Return [X, Y] of the center of cell containing provided text 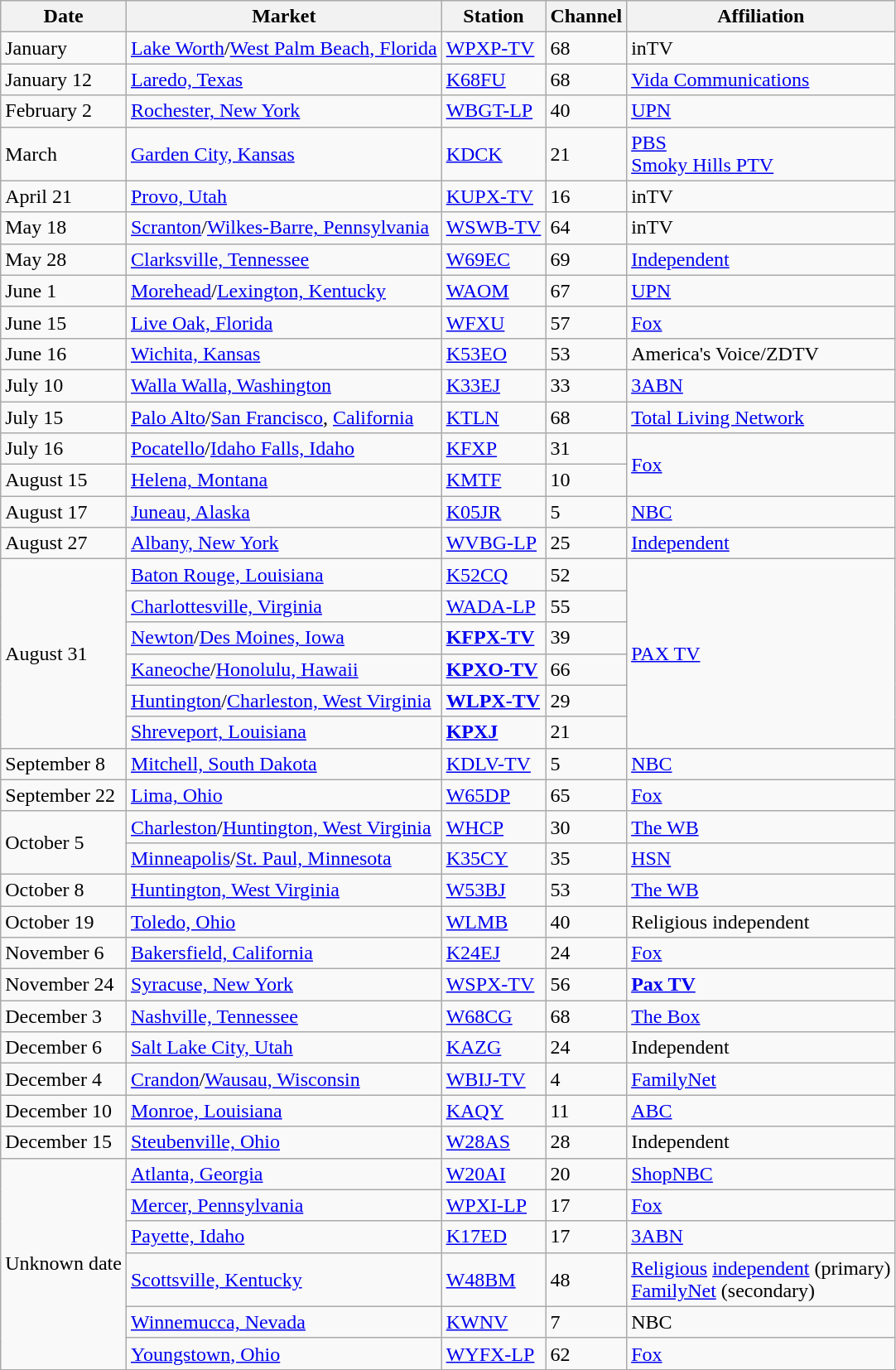
Minneapolis/St. Paul, Minnesota [283, 858]
ShopNBC [761, 1174]
16 [586, 196]
29 [586, 701]
November 6 [64, 953]
KFPX-TV [494, 638]
Crandon/Wausau, Wisconsin [283, 1079]
June 1 [64, 291]
Huntington/Charleston, West Virginia [283, 701]
W69EC [494, 259]
K53EO [494, 354]
December 6 [64, 1048]
Bakersfield, California [283, 953]
August 31 [64, 654]
Garden City, Kansas [283, 154]
Steubenville, Ohio [283, 1142]
64 [586, 228]
Charlottesville, Virginia [283, 606]
December 3 [64, 1016]
65 [586, 795]
4 [586, 1079]
Pax TV [761, 985]
20 [586, 1174]
Huntington, West Virginia [283, 890]
November 24 [64, 985]
January 12 [64, 80]
31 [586, 449]
Baton Rouge, Louisiana [283, 575]
Winnemucca, Nevada [283, 1322]
Lake Worth/West Palm Beach, Florida [283, 48]
11 [586, 1111]
WADA-LP [494, 606]
25 [586, 543]
July 16 [64, 449]
Live Oak, Florida [283, 322]
August 15 [64, 480]
HSN [761, 858]
Lima, Ohio [283, 795]
KTLN [494, 417]
September 8 [64, 764]
Monroe, Louisiana [283, 1111]
W20AI [494, 1174]
Scranton/Wilkes-Barre, Pennsylvania [283, 228]
Helena, Montana [283, 480]
Mercer, Pennsylvania [283, 1205]
Nashville, Tennessee [283, 1016]
7 [586, 1322]
KWNV [494, 1322]
KPXJ [494, 732]
K24EJ [494, 953]
Walla Walla, Washington [283, 385]
62 [586, 1353]
56 [586, 985]
Date [64, 17]
KPXO-TV [494, 669]
WPXP-TV [494, 48]
KDLV-TV [494, 764]
Rochester, New York [283, 111]
K33EJ [494, 385]
ABC [761, 1111]
K52CQ [494, 575]
WSPX-TV [494, 985]
June 15 [64, 322]
KUPX-TV [494, 196]
August 27 [64, 543]
PAX TV [761, 654]
PBS Smoky Hills PTV [761, 154]
30 [586, 827]
July 15 [64, 417]
69 [586, 259]
Salt Lake City, Utah [283, 1048]
Payette, Idaho [283, 1237]
Toledo, Ohio [283, 922]
Atlanta, Georgia [283, 1174]
57 [586, 322]
Syracuse, New York [283, 985]
33 [586, 385]
Station [494, 17]
KMTF [494, 480]
WAOM [494, 291]
March [64, 154]
January [64, 48]
Total Living Network [761, 417]
Mitchell, South Dakota [283, 764]
K17ED [494, 1237]
October 5 [64, 842]
Pocatello/Idaho Falls, Idaho [283, 449]
December 15 [64, 1142]
Wichita, Kansas [283, 354]
Albany, New York [283, 543]
August 17 [64, 512]
The Box [761, 1016]
K68FU [494, 80]
May 18 [64, 228]
Juneau, Alaska [283, 512]
Religious independent [761, 922]
Affiliation [761, 17]
67 [586, 291]
Religious independent (primary) FamilyNet (secondary) [761, 1279]
WLPX-TV [494, 701]
K05JR [494, 512]
Palo Alto/San Francisco, California [283, 417]
WSWB-TV [494, 228]
July 10 [64, 385]
America's Voice/ZDTV [761, 354]
KAZG [494, 1048]
Youngstown, Ohio [283, 1353]
WLMB [494, 922]
66 [586, 669]
September 22 [64, 795]
Charleston/Huntington, West Virginia [283, 827]
KAQY [494, 1111]
Kaneoche/Honolulu, Hawaii [283, 669]
February 2 [64, 111]
June 16 [64, 354]
35 [586, 858]
May 28 [64, 259]
KFXP [494, 449]
Shreveport, Louisiana [283, 732]
WPXI-LP [494, 1205]
WVBG-LP [494, 543]
Vida Communications [761, 80]
WBGT-LP [494, 111]
April 21 [64, 196]
Laredo, Texas [283, 80]
October 8 [64, 890]
WYFX-LP [494, 1353]
October 19 [64, 922]
Scottsville, Kentucky [283, 1279]
W28AS [494, 1142]
W48BM [494, 1279]
WHCP [494, 827]
55 [586, 606]
Newton/Des Moines, Iowa [283, 638]
December 10 [64, 1111]
39 [586, 638]
Channel [586, 17]
Morehead/Lexington, Kentucky [283, 291]
W53BJ [494, 890]
W68CG [494, 1016]
Unknown date [64, 1264]
52 [586, 575]
December 4 [64, 1079]
Clarksville, Tennessee [283, 259]
Provo, Utah [283, 196]
10 [586, 480]
28 [586, 1142]
WFXU [494, 322]
FamilyNet [761, 1079]
Market [283, 17]
48 [586, 1279]
WBIJ-TV [494, 1079]
K35CY [494, 858]
W65DP [494, 795]
KDCK [494, 154]
